Identify which cell holds the provided text, then report its [X, Y] central coordinate. 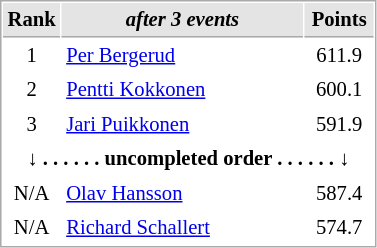
Per Bergerud [183, 56]
Rank [32, 20]
611.9 [340, 56]
600.1 [340, 90]
3 [32, 124]
574.7 [340, 228]
Olav Hansson [183, 194]
Richard Schallert [183, 228]
after 3 events [183, 20]
2 [32, 90]
1 [32, 56]
587.4 [340, 194]
↓ . . . . . . uncompleted order . . . . . . ↓ [188, 158]
Points [340, 20]
591.9 [340, 124]
Jari Puikkonen [183, 124]
Pentti Kokkonen [183, 90]
